Identify which cell holds the provided text, then report its [X, Y] central coordinate. 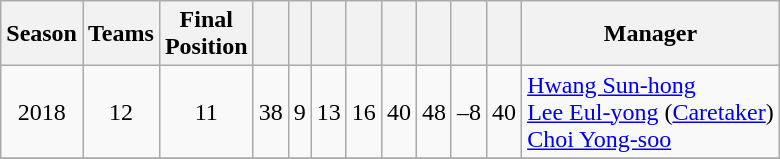
12 [120, 112]
16 [364, 112]
Hwang Sun-hong Lee Eul-yong (Caretaker) Choi Yong-soo [651, 112]
Manager [651, 34]
38 [270, 112]
–8 [468, 112]
Season [42, 34]
FinalPosition [206, 34]
2018 [42, 112]
11 [206, 112]
48 [434, 112]
Teams [120, 34]
9 [300, 112]
13 [328, 112]
